For the text-containing cell, return its midpoint in [x, y] coordinate format. 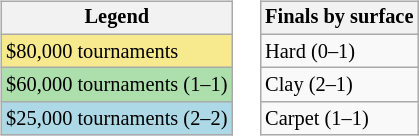
Hard (0–1) [339, 51]
$25,000 tournaments (2–2) [116, 119]
Finals by surface [339, 18]
$80,000 tournaments [116, 51]
Carpet (1–1) [339, 119]
Legend [116, 18]
$60,000 tournaments (1–1) [116, 85]
Clay (2–1) [339, 85]
